Extract the [x, y] coordinate from the center of the cell holding the provided text.  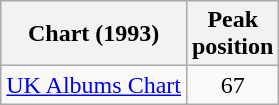
67 [232, 85]
Peakposition [232, 34]
UK Albums Chart [94, 85]
Chart (1993) [94, 34]
